For the text-containing cell, return its midpoint in [X, Y] coordinate format. 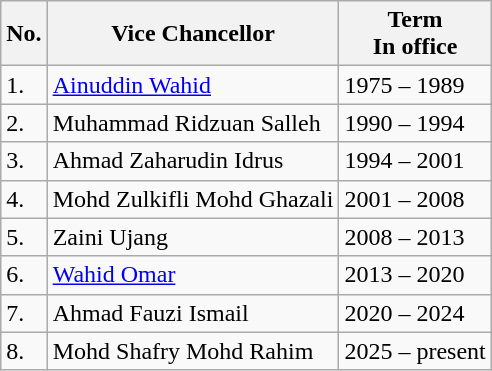
6. [24, 275]
2013 – 2020 [415, 275]
2025 – present [415, 351]
Ahmad Fauzi Ismail [193, 313]
4. [24, 199]
Zaini Ujang [193, 237]
2008 – 2013 [415, 237]
Vice Chancellor [193, 34]
2020 – 2024 [415, 313]
1994 – 2001 [415, 161]
Wahid Omar [193, 275]
Ahmad Zaharudin Idrus [193, 161]
1975 – 1989 [415, 85]
2. [24, 123]
TermIn office [415, 34]
1990 – 1994 [415, 123]
1. [24, 85]
Mohd Zulkifli Mohd Ghazali [193, 199]
8. [24, 351]
5. [24, 237]
Ainuddin Wahid [193, 85]
Mohd Shafry Mohd Rahim [193, 351]
2001 – 2008 [415, 199]
Muhammad Ridzuan Salleh [193, 123]
3. [24, 161]
No. [24, 34]
7. [24, 313]
